Detect which cell encompasses the target text, then output its (X, Y) center coordinate. 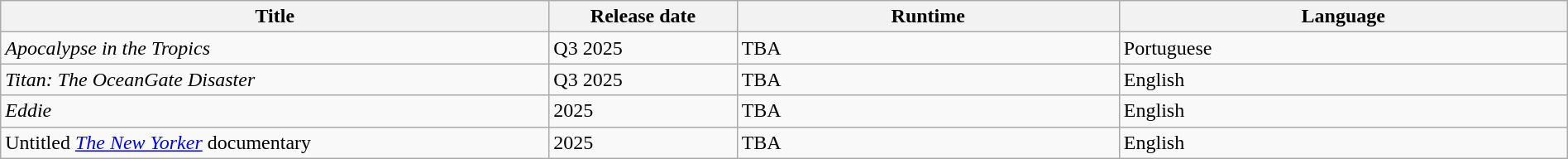
Language (1343, 17)
Runtime (928, 17)
Apocalypse in the Tropics (275, 48)
Release date (643, 17)
Titan: The OceanGate Disaster (275, 79)
Untitled The New Yorker documentary (275, 142)
Eddie (275, 111)
Title (275, 17)
Portuguese (1343, 48)
